Pinpoint the cell where the given text exists, returning its (X, Y) midpoint coordinate. 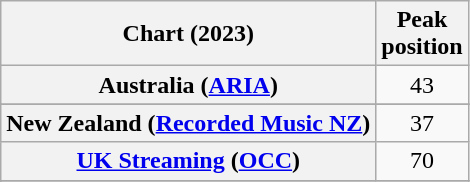
43 (422, 85)
UK Streaming (OCC) (188, 161)
Peakposition (422, 34)
70 (422, 161)
Chart (2023) (188, 34)
New Zealand (Recorded Music NZ) (188, 123)
37 (422, 123)
Australia (ARIA) (188, 85)
